Provide the [x, y] coordinate of the cell's center where the given text is located.  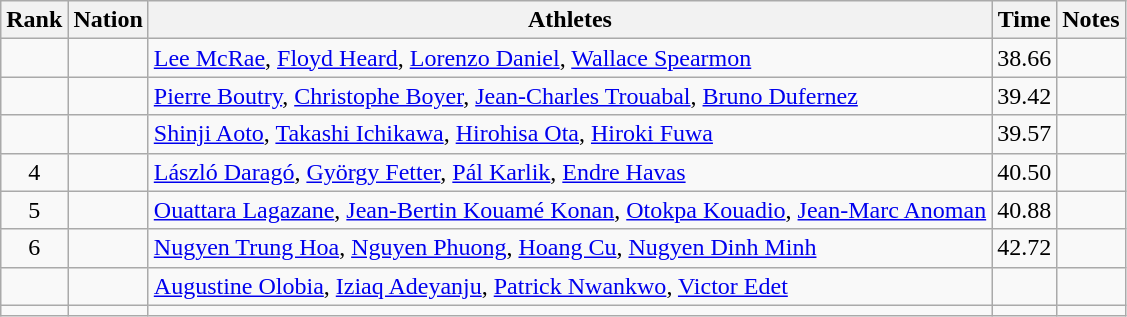
Shinji Aoto, Takashi Ichikawa, Hirohisa Ota, Hiroki Fuwa [570, 134]
40.50 [1024, 172]
42.72 [1024, 248]
4 [34, 172]
39.57 [1024, 134]
Rank [34, 20]
6 [34, 248]
Nation [108, 20]
Time [1024, 20]
Athletes [570, 20]
Pierre Boutry, Christophe Boyer, Jean-Charles Trouabal, Bruno Dufernez [570, 96]
Ouattara Lagazane, Jean-Bertin Kouamé Konan, Otokpa Kouadio, Jean-Marc Anoman [570, 210]
Notes [1091, 20]
5 [34, 210]
38.66 [1024, 58]
Lee McRae, Floyd Heard, Lorenzo Daniel, Wallace Spearmon [570, 58]
40.88 [1024, 210]
Augustine Olobia, Iziaq Adeyanju, Patrick Nwankwo, Victor Edet [570, 286]
Nugyen Trung Hoa, Nguyen Phuong, Hoang Cu, Nugyen Dinh Minh [570, 248]
39.42 [1024, 96]
László Daragó, György Fetter, Pál Karlik, Endre Havas [570, 172]
